From the cell containing the given text, extract its center point as [X, Y] coordinate. 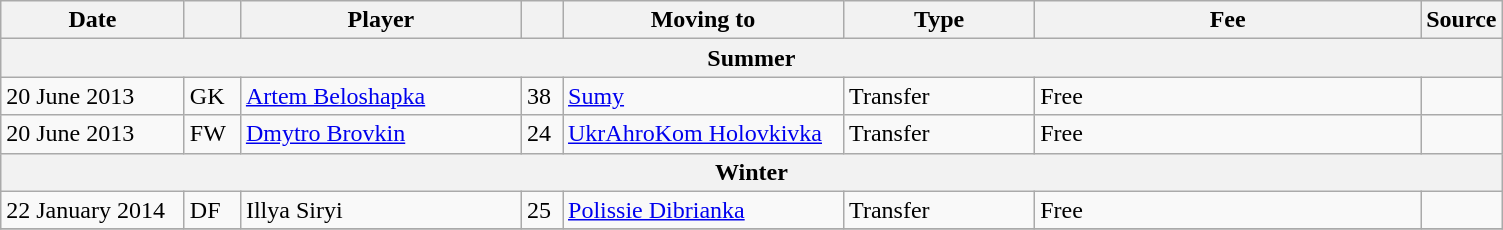
Artem Beloshapka [380, 96]
Sumy [702, 96]
Type [940, 20]
Dmytro Brovkin [380, 134]
Illya Siryi [380, 210]
Fee [1228, 20]
DF [212, 210]
22 January 2014 [93, 210]
Polissie Dibrianka [702, 210]
38 [542, 96]
Winter [752, 172]
Source [1462, 20]
FW [212, 134]
25 [542, 210]
Moving to [702, 20]
UkrAhroKom Holovkivka [702, 134]
Player [380, 20]
24 [542, 134]
Date [93, 20]
Summer [752, 58]
GK [212, 96]
